Locate the cell with the specified text and output its [X, Y] center coordinate. 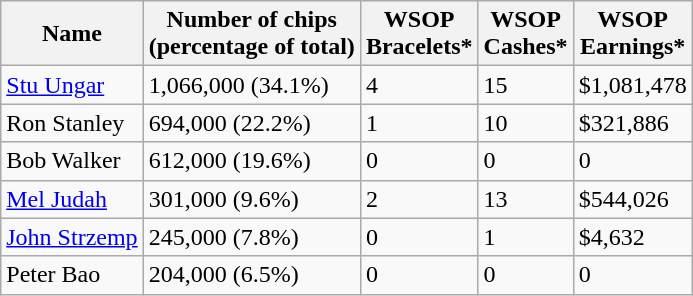
2 [419, 199]
245,000 (7.8%) [252, 237]
301,000 (9.6%) [252, 199]
$4,632 [632, 237]
4 [419, 85]
Mel Judah [72, 199]
15 [526, 85]
Peter Bao [72, 275]
612,000 (19.6%) [252, 161]
$321,886 [632, 123]
WSOPBracelets* [419, 34]
Ron Stanley [72, 123]
10 [526, 123]
WSOPEarnings* [632, 34]
WSOPCashes* [526, 34]
$1,081,478 [632, 85]
Stu Ungar [72, 85]
John Strzemp [72, 237]
Name [72, 34]
13 [526, 199]
694,000 (22.2%) [252, 123]
1,066,000 (34.1%) [252, 85]
204,000 (6.5%) [252, 275]
Number of chips(percentage of total) [252, 34]
Bob Walker [72, 161]
$544,026 [632, 199]
